Extract the [x, y] coordinate from the center of the cell holding the provided text.  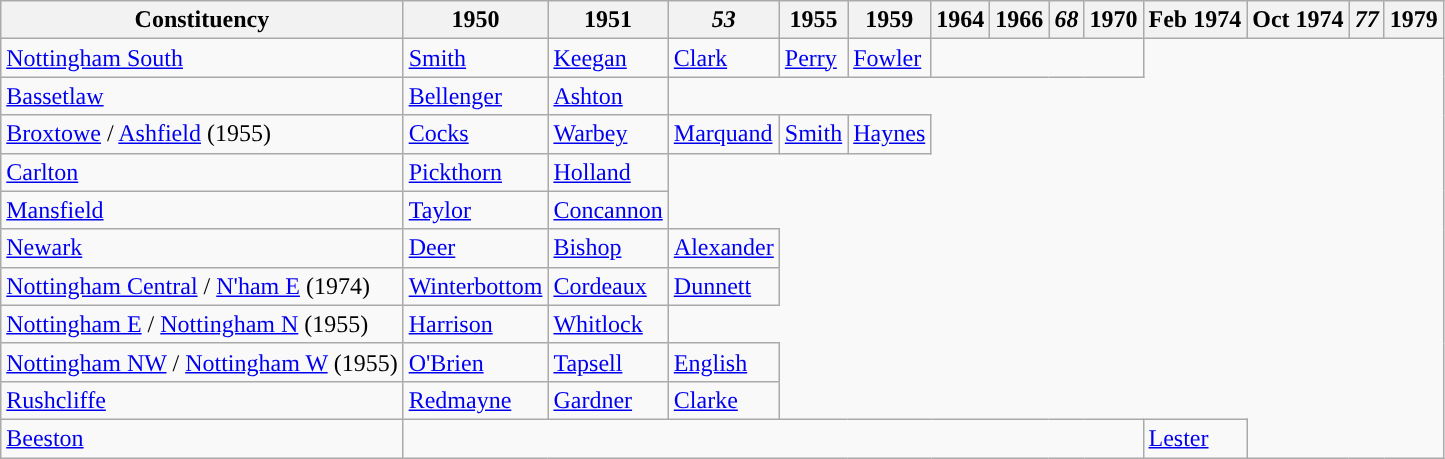
Mansfield [202, 210]
Feb 1974 [1195, 20]
Nottingham Central / N'ham E (1974) [202, 286]
Pickthorn [476, 172]
Winterbottom [476, 286]
1970 [1114, 20]
Deer [476, 248]
Constituency [202, 20]
Nottingham E / Nottingham N (1955) [202, 324]
Clarke [724, 400]
Lester [1195, 438]
1955 [813, 20]
O'Brien [476, 362]
Tapsell [608, 362]
Alexander [724, 248]
Beeston [202, 438]
Rushcliffe [202, 400]
1964 [960, 20]
Warbey [608, 134]
Dunnett [724, 286]
Bishop [608, 248]
Gardner [608, 400]
Clark [724, 58]
Nottingham South [202, 58]
1959 [890, 20]
1979 [1414, 20]
Ashton [608, 96]
Bassetlaw [202, 96]
Cocks [476, 134]
Nottingham NW / Nottingham W (1955) [202, 362]
Holland [608, 172]
Perry [813, 58]
Carlton [202, 172]
Redmayne [476, 400]
1966 [1020, 20]
Concannon [608, 210]
Keegan [608, 58]
1950 [476, 20]
68 [1066, 20]
Haynes [890, 134]
Oct 1974 [1298, 20]
Fowler [890, 58]
Newark [202, 248]
Cordeaux [608, 286]
Whitlock [608, 324]
77 [1366, 20]
53 [724, 20]
Marquand [724, 134]
Broxtowe / Ashfield (1955) [202, 134]
Harrison [476, 324]
English [724, 362]
Taylor [476, 210]
1951 [608, 20]
Bellenger [476, 96]
